Locate the cell with the specified text and output its [X, Y] center coordinate. 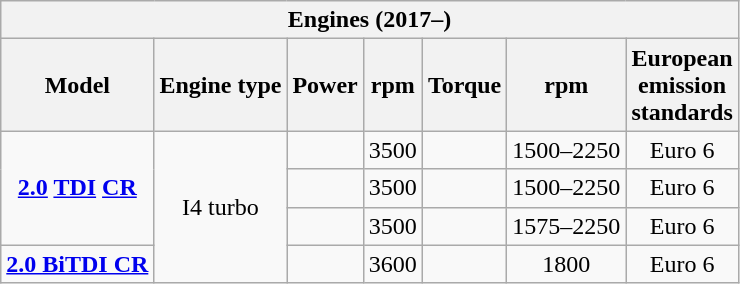
2.0 BiTDI CR [78, 264]
Engines (2017–) [370, 20]
Model [78, 85]
I4 turbo [220, 207]
1800 [566, 264]
2.0 TDI CR [78, 188]
3600 [392, 264]
1575–2250 [566, 226]
Power [325, 85]
Europeanemissionstandards [682, 85]
Torque [464, 85]
Engine type [220, 85]
